Capture the cell that displays the provided text and extract its [X, Y] central coordinate. 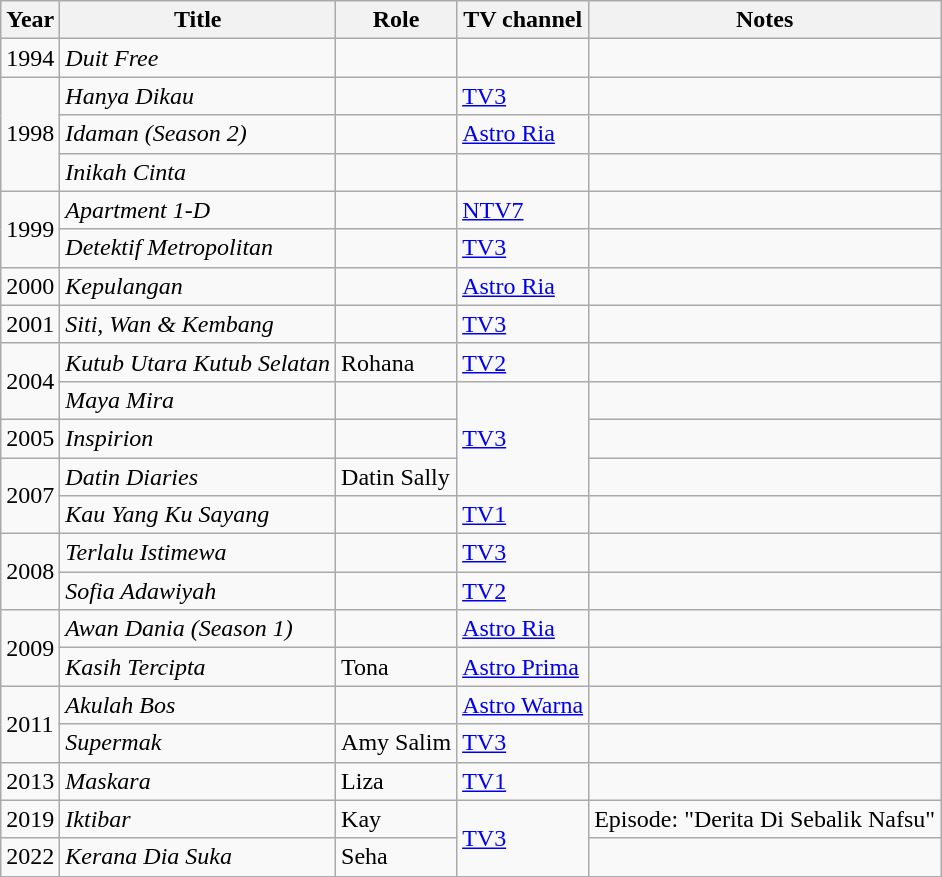
Awan Dania (Season 1) [198, 629]
Supermak [198, 743]
Siti, Wan & Kembang [198, 324]
Maskara [198, 781]
Kutub Utara Kutub Selatan [198, 362]
2009 [30, 648]
Datin Diaries [198, 477]
1994 [30, 58]
2019 [30, 819]
Kay [396, 819]
Inspirion [198, 438]
Role [396, 20]
Iktibar [198, 819]
Detektif Metropolitan [198, 248]
TV channel [523, 20]
Episode: "Derita Di Sebalik Nafsu" [765, 819]
Kepulangan [198, 286]
2008 [30, 572]
2022 [30, 857]
Apartment 1-D [198, 210]
Year [30, 20]
Kau Yang Ku Sayang [198, 515]
Maya Mira [198, 400]
NTV7 [523, 210]
Datin Sally [396, 477]
Tona [396, 667]
2004 [30, 381]
2011 [30, 724]
Liza [396, 781]
2007 [30, 496]
Seha [396, 857]
Amy Salim [396, 743]
1999 [30, 229]
Duit Free [198, 58]
Sofia Adawiyah [198, 591]
Akulah Bos [198, 705]
2005 [30, 438]
Inikah Cinta [198, 172]
2001 [30, 324]
1998 [30, 134]
Rohana [396, 362]
Astro Prima [523, 667]
Astro Warna [523, 705]
Kasih Tercipta [198, 667]
Terlalu Istimewa [198, 553]
Idaman (Season 2) [198, 134]
2000 [30, 286]
Kerana Dia Suka [198, 857]
2013 [30, 781]
Notes [765, 20]
Hanya Dikau [198, 96]
Title [198, 20]
